For the text-containing cell, return its midpoint in (x, y) coordinate format. 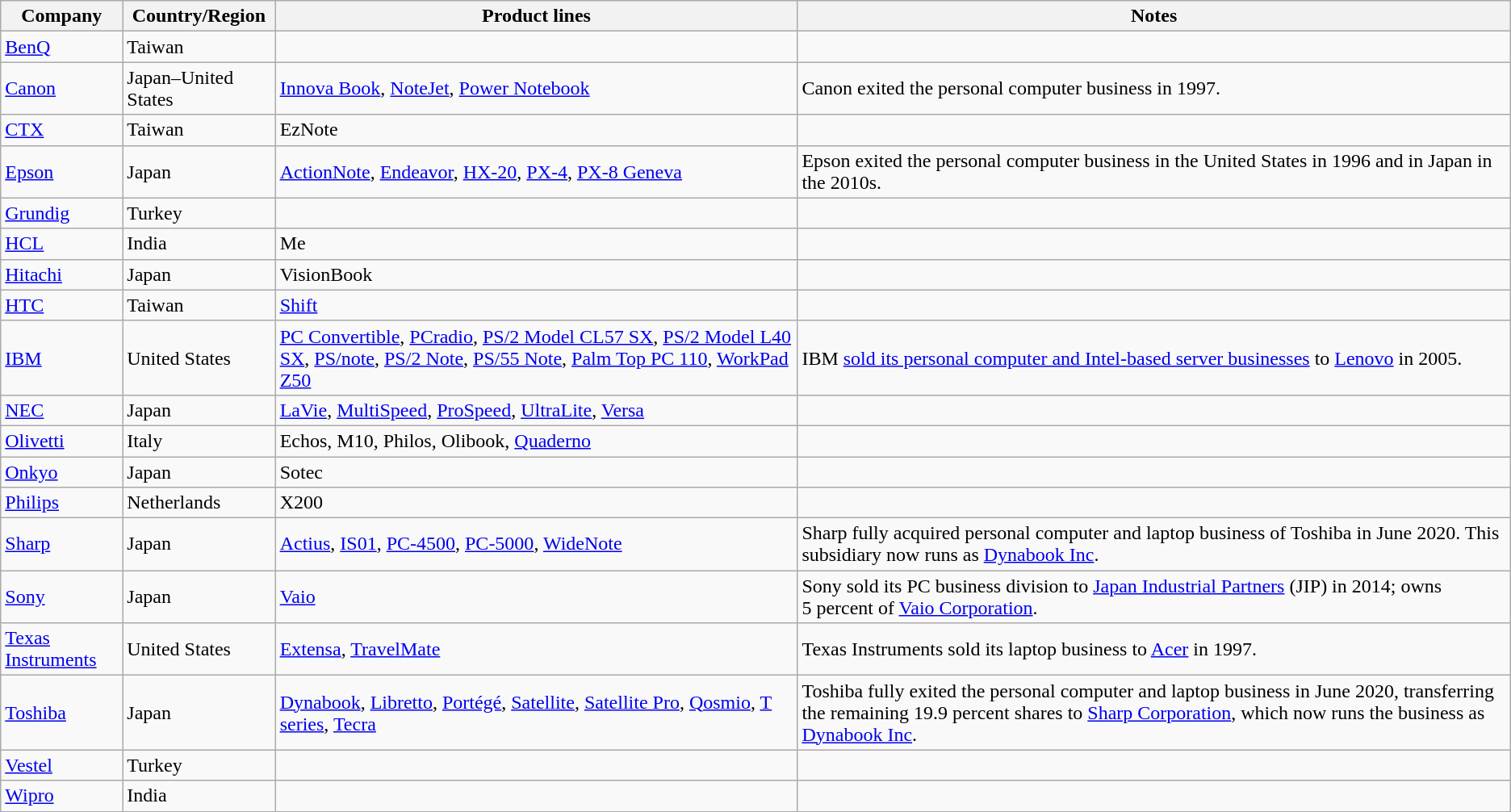
Sony sold its PC business division to Japan Industrial Partners (JIP) in 2014; owns 5 percent of Vaio Corporation. (1154, 597)
Wipro (61, 796)
Japan–United States (199, 89)
Epson exited the personal computer business in the United States in 1996 and in Japan in the 2010s. (1154, 171)
Echos, M10, Philos, Olibook, Quaderno (536, 441)
HTC (61, 305)
IBM (61, 358)
Vaio (536, 597)
Canon exited the personal computer business in 1997. (1154, 89)
Canon (61, 89)
Dynabook, Libretto, Portégé, Satellite, Satellite Pro, Qosmio, T series, Tecra (536, 713)
IBM sold its personal computer and Intel-based server businesses to Lenovo in 2005. (1154, 358)
Toshiba (61, 713)
Sharp fully acquired personal computer and laptop business of Toshiba in June 2020. This subsidiary now runs as Dynabook Inc. (1154, 544)
HCL (61, 244)
Actius, IS01, PC-4500, PC-5000, WideNote (536, 544)
VisionBook (536, 274)
Innova Book, NoteJet, Power Notebook (536, 89)
Texas Instruments sold its laptop business to Acer in 1997. (1154, 649)
Philips (61, 503)
Company (61, 16)
Grundig (61, 213)
Epson (61, 171)
Olivetti (61, 441)
Italy (199, 441)
EzNote (536, 130)
Notes (1154, 16)
Sony (61, 597)
ActionNote, Endeavor, HX-20, PX-4, PX-8 Geneva (536, 171)
Shift (536, 305)
Product lines (536, 16)
Sotec (536, 472)
Country/Region (199, 16)
Me (536, 244)
X200 (536, 503)
Netherlands (199, 503)
Onkyo (61, 472)
Texas Instruments (61, 649)
Vestel (61, 765)
PC Convertible, PCradio, PS/2 Model CL57 SX, PS/2 Model L40 SX, PS/note, PS/2 Note, PS/55 Note, Palm Top PC 110, WorkPad Z50 (536, 358)
NEC (61, 410)
Hitachi (61, 274)
Sharp (61, 544)
BenQ (61, 47)
LaVie, MultiSpeed, ProSpeed, UltraLite, Versa (536, 410)
Extensa, TravelMate (536, 649)
CTX (61, 130)
